Output the [x, y] coordinate of the center of the cell containing the given text.  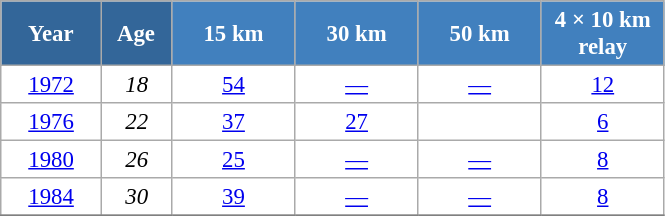
1980 [52, 160]
1972 [52, 85]
Age [136, 34]
1976 [52, 122]
15 km [234, 34]
22 [136, 122]
1984 [52, 197]
Year [52, 34]
30 [136, 197]
37 [234, 122]
26 [136, 160]
27 [356, 122]
25 [234, 160]
39 [234, 197]
6 [602, 122]
30 km [356, 34]
50 km [480, 34]
18 [136, 85]
12 [602, 85]
4 × 10 km relay [602, 34]
54 [234, 85]
